Locate the cell with the specified text and output its [X, Y] center coordinate. 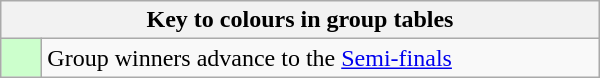
Group winners advance to the Semi-finals [320, 58]
Key to colours in group tables [300, 20]
